Find where the given text appears and provide that cell's center as [X, Y] coordinate. 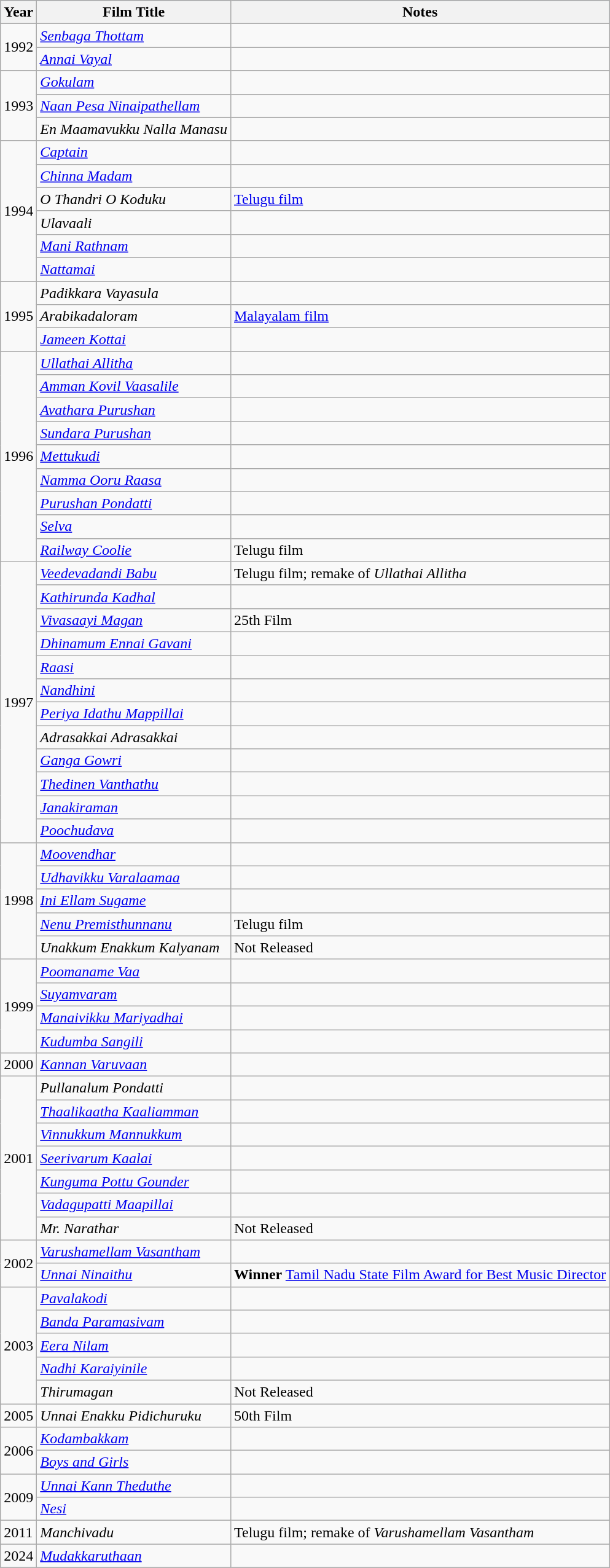
Ganga Gowri [134, 761]
1993 [18, 106]
Unnai Ninaithu [134, 1275]
2006 [18, 1451]
Kannan Varuvaan [134, 1065]
1998 [18, 901]
Ini Ellam Sugame [134, 901]
Nenu Premisthunnanu [134, 924]
Selva [134, 527]
Pavalakodi [134, 1298]
Arabikadaloram [134, 316]
2003 [18, 1345]
Kathirunda Kadhal [134, 597]
2011 [18, 1532]
En Maamavukku Nalla Manasu [134, 129]
Notes [420, 12]
Malayalam film [420, 316]
Annai Vayal [134, 59]
Ullathai Allitha [134, 363]
Mr. Narathar [134, 1228]
Jameen Kottai [134, 340]
Purushan Pondatti [134, 503]
50th Film [420, 1415]
Poomaname Vaa [134, 971]
Railway Coolie [134, 550]
1997 [18, 702]
Amman Kovil Vaasalile [134, 386]
Vivasaayi Magan [134, 620]
1994 [18, 211]
2005 [18, 1415]
25th Film [420, 620]
Thaalikaatha Kaaliamman [134, 1111]
Manaivikku Mariyadhai [134, 1017]
Senbaga Thottam [134, 36]
Year [18, 12]
Suyamvaram [134, 994]
Unakkum Enakkum Kalyanam [134, 947]
Adrasakkai Adrasakkai [134, 737]
Moovendhar [134, 854]
Nadhi Karaiyinile [134, 1368]
Seerivarum Kaalai [134, 1158]
Kudumba Sangili [134, 1041]
2009 [18, 1497]
Thedinen Vanthathu [134, 784]
Udhavikku Varalaamaa [134, 877]
Vinnukkum Mannukkum [134, 1135]
1996 [18, 457]
Manchivadu [134, 1532]
Veedevadandi Babu [134, 573]
2024 [18, 1556]
Sundara Purushan [134, 433]
Raasi [134, 667]
Banda Paramasivam [134, 1322]
2000 [18, 1065]
Telugu film; remake of Varushamellam Vasantham [420, 1532]
Telugu film; remake of Ullathai Allitha [420, 573]
Mettukudi [134, 457]
Captain [134, 152]
Vadagupatti Maapillai [134, 1205]
Gokulam [134, 82]
Eera Nilam [134, 1345]
Kunguma Pottu Gounder [134, 1182]
Namma Ooru Raasa [134, 480]
Janakiraman [134, 807]
Unnai Kann Theduthe [134, 1486]
Thirumagan [134, 1392]
Ulavaali [134, 222]
1995 [18, 316]
2001 [18, 1158]
1992 [18, 47]
O Thandri O Koduku [134, 199]
Winner Tamil Nadu State Film Award for Best Music Director [420, 1275]
Mani Rathnam [134, 246]
Pullanalum Pondatti [134, 1088]
Nandhini [134, 691]
Nattamai [134, 269]
Chinna Madam [134, 176]
2002 [18, 1263]
Kodambakkam [134, 1439]
Periya Idathu Mappillai [134, 714]
Dhinamum Ennai Gavani [134, 643]
Avathara Purushan [134, 410]
Poochudava [134, 831]
Naan Pesa Ninaipathellam [134, 106]
Mudakkaruthaan [134, 1556]
Padikkara Vayasula [134, 293]
Nesi [134, 1509]
Unnai Enakku Pidichuruku [134, 1415]
1999 [18, 1006]
Film Title [134, 12]
Varushamellam Vasantham [134, 1252]
Boys and Girls [134, 1462]
